Determine the [X, Y] coordinate at the center of the cell enclosing the given text.  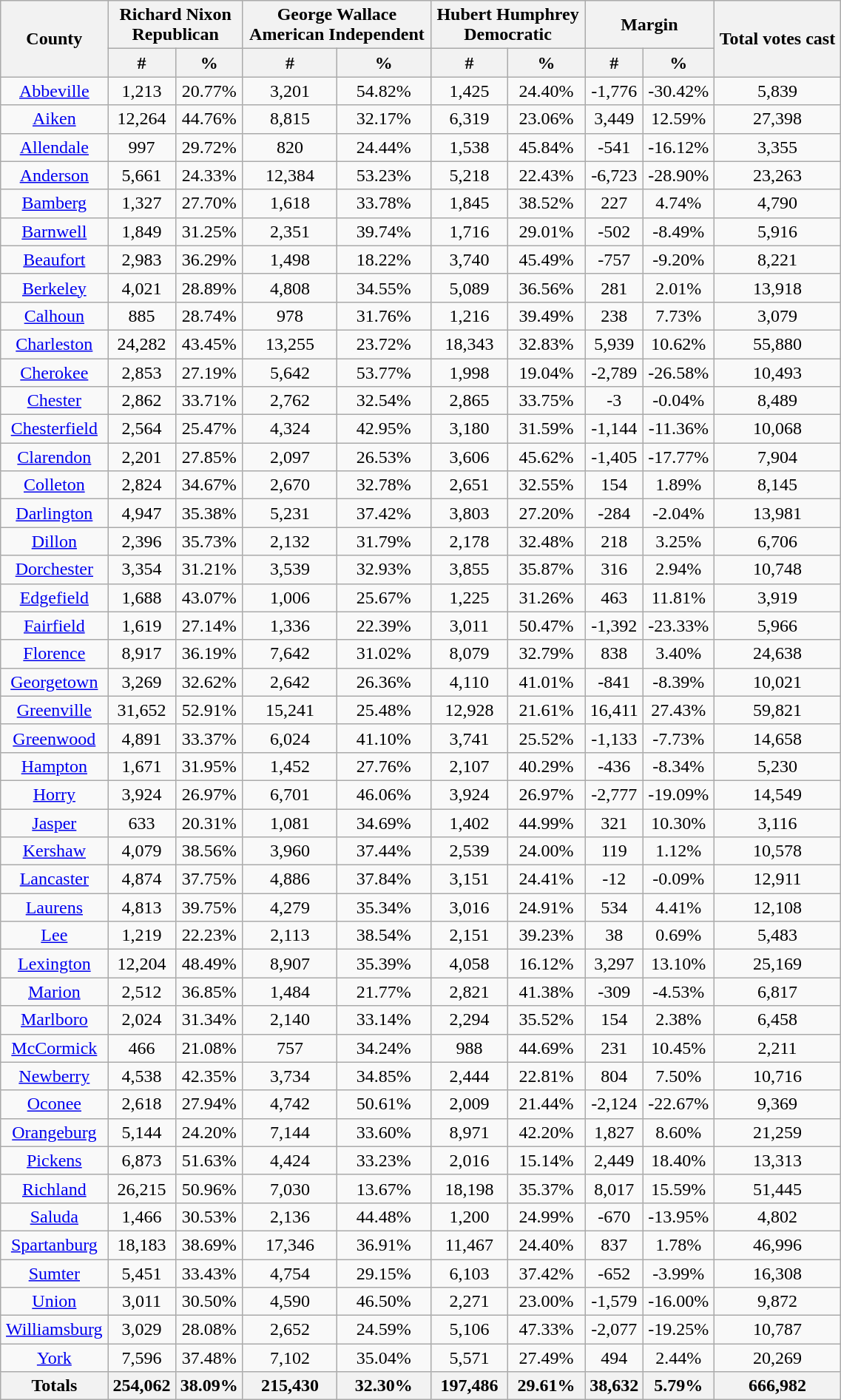
35.37% [547, 1188]
22.43% [547, 175]
5,916 [777, 231]
Richland [55, 1188]
Darlington [55, 513]
11.81% [679, 598]
-13.95% [679, 1217]
-7.73% [679, 738]
8,907 [290, 964]
47.33% [547, 1330]
-541 [614, 147]
-19.09% [679, 794]
1,498 [290, 260]
34.67% [209, 485]
33.71% [209, 401]
45.62% [547, 457]
15,241 [290, 710]
2,294 [469, 1020]
32.93% [383, 569]
4,110 [469, 682]
22.39% [383, 626]
7,642 [290, 654]
46.06% [383, 794]
2,271 [469, 1302]
28.74% [209, 316]
Orangeburg [55, 1132]
885 [142, 316]
Aiken [55, 119]
6,706 [777, 541]
32.78% [383, 485]
Greenville [55, 710]
-12 [614, 879]
24.00% [547, 851]
21.08% [209, 1048]
2,140 [290, 1020]
10,578 [777, 851]
34.55% [383, 288]
35.34% [383, 907]
3,269 [142, 682]
4,021 [142, 288]
2.38% [679, 1020]
6,817 [777, 992]
10,716 [777, 1076]
24.59% [383, 1330]
Totals [55, 1386]
24.41% [547, 879]
33.60% [383, 1132]
2,107 [469, 766]
4,079 [142, 851]
13,918 [777, 288]
38 [614, 936]
32.79% [547, 654]
978 [290, 316]
41.10% [383, 738]
50.96% [209, 1188]
42.20% [547, 1132]
43.45% [209, 344]
-26.58% [679, 372]
Beaufort [55, 260]
31.95% [209, 766]
5,089 [469, 288]
32.54% [383, 401]
10.45% [679, 1048]
3,855 [469, 569]
281 [614, 288]
2,853 [142, 372]
40.29% [547, 766]
8,079 [469, 654]
12,928 [469, 710]
3,297 [614, 964]
23.72% [383, 344]
35.73% [209, 541]
215,430 [290, 1386]
Colleton [55, 485]
Lee [55, 936]
2,862 [142, 401]
3,355 [777, 147]
12,108 [777, 907]
32.83% [547, 344]
51,445 [777, 1188]
4,279 [290, 907]
5.79% [679, 1386]
44.76% [209, 119]
33.14% [383, 1020]
2,097 [290, 457]
24.91% [547, 907]
36.19% [209, 654]
10,787 [777, 1330]
2,512 [142, 992]
2,651 [469, 485]
-3.99% [679, 1273]
Chester [55, 401]
31.76% [383, 316]
4,590 [290, 1302]
23.00% [547, 1302]
34.69% [383, 823]
3,354 [142, 569]
Kershaw [55, 851]
837 [614, 1245]
7.73% [679, 316]
1,225 [469, 598]
12,204 [142, 964]
18.40% [679, 1160]
27.85% [209, 457]
44.48% [383, 1217]
6,319 [469, 119]
35.87% [547, 569]
38.54% [383, 936]
4,538 [142, 1076]
2,151 [469, 936]
33.75% [547, 401]
2.01% [679, 288]
Dorchester [55, 569]
37.84% [383, 879]
32.17% [383, 119]
6,024 [290, 738]
1,716 [469, 231]
20,269 [777, 1358]
3.25% [679, 541]
45.84% [547, 147]
2,821 [469, 992]
-9.20% [679, 260]
1.12% [679, 851]
-1,776 [614, 91]
3,016 [469, 907]
-1,579 [614, 1302]
25.48% [383, 710]
1,327 [142, 203]
8,145 [777, 485]
14,658 [777, 738]
238 [614, 316]
Anderson [55, 175]
27,398 [777, 119]
18,343 [469, 344]
-19.25% [679, 1330]
666,982 [777, 1386]
27.43% [679, 710]
21.77% [383, 992]
2,652 [290, 1330]
1,619 [142, 626]
2,444 [469, 1076]
38.56% [209, 851]
25.47% [209, 429]
4,058 [469, 964]
Richard NixonRepublican [176, 25]
Lancaster [55, 879]
31.02% [383, 654]
4,947 [142, 513]
44.99% [547, 823]
12,911 [777, 879]
27.70% [209, 203]
227 [614, 203]
4.74% [679, 203]
2,016 [469, 1160]
-28.90% [679, 175]
21.61% [547, 710]
-670 [614, 1217]
32.30% [383, 1386]
2,865 [469, 401]
Sumter [55, 1273]
321 [614, 823]
24,282 [142, 344]
5,939 [614, 344]
2,201 [142, 457]
466 [142, 1048]
Charleston [55, 344]
-2,789 [614, 372]
54.82% [383, 91]
-1,405 [614, 457]
Oconee [55, 1104]
5,451 [142, 1273]
48.49% [209, 964]
31.25% [209, 231]
33.37% [209, 738]
-22.67% [679, 1104]
Edgefield [55, 598]
46.50% [383, 1302]
Saluda [55, 1217]
Williamsburg [55, 1330]
6,701 [290, 794]
2,024 [142, 1020]
1,425 [469, 91]
16.12% [547, 964]
-8.34% [679, 766]
50.61% [383, 1104]
4,742 [290, 1104]
-30.42% [679, 91]
Union [55, 1302]
9,369 [777, 1104]
757 [290, 1048]
32.62% [209, 682]
8,971 [469, 1132]
5,966 [777, 626]
25.67% [383, 598]
Horry [55, 794]
1.78% [679, 1245]
31.26% [547, 598]
8,815 [290, 119]
10.62% [679, 344]
-436 [614, 766]
5,218 [469, 175]
-0.09% [679, 879]
31,652 [142, 710]
10.30% [679, 823]
1,006 [290, 598]
Dillon [55, 541]
21,259 [777, 1132]
-11.36% [679, 429]
988 [469, 1048]
804 [614, 1076]
Calhoun [55, 316]
Fairfield [55, 626]
4,886 [290, 879]
35.52% [547, 1020]
35.38% [209, 513]
820 [290, 147]
18.22% [383, 260]
2,136 [290, 1217]
8,917 [142, 654]
Laurens [55, 907]
Cherokee [55, 372]
10,748 [777, 569]
3,734 [290, 1076]
Lexington [55, 964]
24.44% [383, 147]
26.36% [383, 682]
11,467 [469, 1245]
18,183 [142, 1245]
2.44% [679, 1358]
Bamberg [55, 203]
1,452 [290, 766]
1,213 [142, 91]
1,998 [469, 372]
463 [614, 598]
Barnwell [55, 231]
41.01% [547, 682]
534 [614, 907]
5,231 [290, 513]
2,113 [290, 936]
1,081 [290, 823]
1,538 [469, 147]
13,981 [777, 513]
38.69% [209, 1245]
25.52% [547, 738]
10,068 [777, 429]
29.61% [547, 1386]
6,103 [469, 1273]
38,632 [614, 1386]
55,880 [777, 344]
12,264 [142, 119]
31.59% [547, 429]
1,219 [142, 936]
28.08% [209, 1330]
2,762 [290, 401]
27.94% [209, 1104]
18,198 [469, 1188]
24.20% [209, 1132]
George WallaceAmerican Independent [337, 25]
32.48% [547, 541]
McCormick [55, 1048]
27.20% [547, 513]
10,493 [777, 372]
42.35% [209, 1076]
2,642 [290, 682]
4,813 [142, 907]
39.49% [547, 316]
1,466 [142, 1217]
13.10% [679, 964]
22.81% [547, 1076]
50.47% [547, 626]
5,144 [142, 1132]
25,169 [777, 964]
37.75% [209, 879]
Newberry [55, 1076]
3,919 [777, 598]
2,178 [469, 541]
2,009 [469, 1104]
39.23% [547, 936]
-16.12% [679, 147]
31.34% [209, 1020]
997 [142, 147]
42.95% [383, 429]
16,411 [614, 710]
494 [614, 1358]
37.48% [209, 1358]
119 [614, 851]
2.94% [679, 569]
3,029 [142, 1330]
County [55, 38]
254,062 [142, 1386]
17,346 [290, 1245]
3,201 [290, 91]
-8.49% [679, 231]
1,336 [290, 626]
-4.53% [679, 992]
Marion [55, 992]
39.74% [383, 231]
34.85% [383, 1076]
7,144 [290, 1132]
-1,133 [614, 738]
-6,723 [614, 175]
53.77% [383, 372]
316 [614, 569]
8.60% [679, 1132]
26.53% [383, 457]
1,200 [469, 1217]
2,132 [290, 541]
4,790 [777, 203]
26,215 [142, 1188]
38.09% [209, 1386]
-1,144 [614, 429]
29.01% [547, 231]
-1,392 [614, 626]
23,263 [777, 175]
14,549 [777, 794]
20.77% [209, 91]
2,670 [290, 485]
16,308 [777, 1273]
5,839 [777, 91]
1,402 [469, 823]
29.72% [209, 147]
1,216 [469, 316]
3,740 [469, 260]
5,642 [290, 372]
4.41% [679, 907]
51.63% [209, 1160]
4,802 [777, 1217]
-841 [614, 682]
4,324 [290, 429]
7,030 [290, 1188]
15.14% [547, 1160]
33.43% [209, 1273]
6,458 [777, 1020]
52.91% [209, 710]
-2,077 [614, 1330]
8,017 [614, 1188]
231 [614, 1048]
19.04% [547, 372]
838 [614, 654]
1,688 [142, 598]
2,983 [142, 260]
27.19% [209, 372]
10,021 [777, 682]
1,618 [290, 203]
Greenwood [55, 738]
13.67% [383, 1188]
3,180 [469, 429]
4,808 [290, 288]
31.79% [383, 541]
33.78% [383, 203]
Clarendon [55, 457]
13,255 [290, 344]
Pickens [55, 1160]
36.85% [209, 992]
2,618 [142, 1104]
3,079 [777, 316]
197,486 [469, 1386]
Chesterfield [55, 429]
Jasper [55, 823]
York [55, 1358]
2,449 [614, 1160]
2,824 [142, 485]
12.59% [679, 119]
46,996 [777, 1245]
5,483 [777, 936]
0.69% [679, 936]
3,960 [290, 851]
3.40% [679, 654]
24.99% [547, 1217]
53.23% [383, 175]
27.49% [547, 1358]
27.14% [209, 626]
9,872 [777, 1302]
3,116 [777, 823]
36.56% [547, 288]
20.31% [209, 823]
35.04% [383, 1358]
30.53% [209, 1217]
Total votes cast [777, 38]
4,424 [290, 1160]
Berkeley [55, 288]
3,449 [614, 119]
12,384 [290, 175]
633 [142, 823]
-284 [614, 513]
4,754 [290, 1273]
43.07% [209, 598]
33.23% [383, 1160]
-3 [614, 401]
Hubert HumphreyDemocratic [507, 25]
-17.77% [679, 457]
24.33% [209, 175]
-0.04% [679, 401]
Allendale [55, 147]
Florence [55, 654]
-757 [614, 260]
2,211 [777, 1048]
22.23% [209, 936]
Abbeville [55, 91]
44.69% [547, 1048]
-23.33% [679, 626]
1,671 [142, 766]
13,313 [777, 1160]
Georgetown [55, 682]
-652 [614, 1273]
5,230 [777, 766]
5,571 [469, 1358]
8,489 [777, 401]
4,874 [142, 879]
2,351 [290, 231]
8,221 [777, 260]
24,638 [777, 654]
-8.39% [679, 682]
36.29% [209, 260]
1,484 [290, 992]
1,827 [614, 1132]
1,849 [142, 231]
-2.04% [679, 513]
39.75% [209, 907]
31.21% [209, 569]
3,606 [469, 457]
45.49% [547, 260]
7,102 [290, 1358]
4,891 [142, 738]
30.50% [209, 1302]
Marlboro [55, 1020]
59,821 [777, 710]
27.76% [383, 766]
21.44% [547, 1104]
36.91% [383, 1245]
37.44% [383, 851]
23.06% [547, 119]
3,803 [469, 513]
29.15% [383, 1273]
5,106 [469, 1330]
7.50% [679, 1076]
2,396 [142, 541]
5,661 [142, 175]
15.59% [679, 1188]
35.39% [383, 964]
7,596 [142, 1358]
2,564 [142, 429]
-16.00% [679, 1302]
7,904 [777, 457]
-309 [614, 992]
-2,124 [614, 1104]
28.89% [209, 288]
-2,777 [614, 794]
Margin [649, 25]
32.55% [547, 485]
6,873 [142, 1160]
38.52% [547, 203]
34.24% [383, 1048]
3,741 [469, 738]
Hampton [55, 766]
3,539 [290, 569]
1.89% [679, 485]
-502 [614, 231]
Spartanburg [55, 1245]
41.38% [547, 992]
1,845 [469, 203]
3,151 [469, 879]
218 [614, 541]
2,539 [469, 851]
